Output the [X, Y] coordinate of the center of the cell containing the given text.  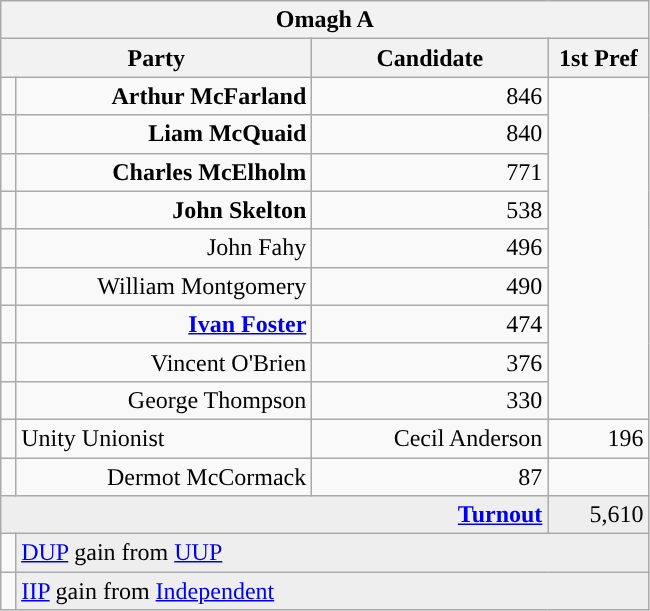
John Skelton [164, 210]
Dermot McCormack [164, 477]
474 [430, 324]
87 [430, 477]
490 [430, 286]
376 [430, 362]
IIP gain from Independent [332, 591]
Party [156, 58]
538 [430, 210]
5,610 [598, 515]
John Fahy [164, 248]
1st Pref [598, 58]
Liam McQuaid [164, 134]
Candidate [430, 58]
Turnout [274, 515]
771 [430, 172]
Vincent O'Brien [164, 362]
Charles McElholm [164, 172]
William Montgomery [164, 286]
196 [598, 438]
Unity Unionist [164, 438]
330 [430, 400]
840 [430, 134]
Cecil Anderson [430, 438]
DUP gain from UUP [332, 553]
496 [430, 248]
Omagh A [325, 20]
George Thompson [164, 400]
846 [430, 96]
Ivan Foster [164, 324]
Arthur McFarland [164, 96]
